Determine the (x, y) coordinate at the center of the cell enclosing the given text.  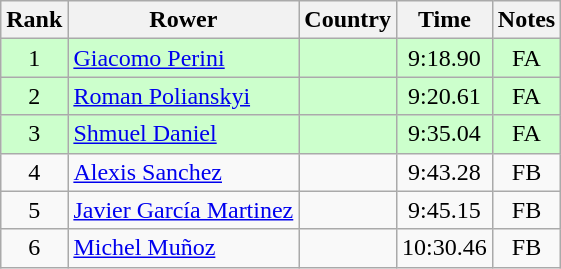
1 (34, 58)
Time (445, 20)
9:20.61 (445, 96)
Rank (34, 20)
Shmuel Daniel (184, 134)
Alexis Sanchez (184, 172)
3 (34, 134)
9:45.15 (445, 210)
9:18.90 (445, 58)
Michel Muñoz (184, 248)
Giacomo Perini (184, 58)
Javier García Martinez (184, 210)
10:30.46 (445, 248)
Roman Polianskyi (184, 96)
Notes (526, 20)
6 (34, 248)
Rower (184, 20)
4 (34, 172)
9:35.04 (445, 134)
Country (348, 20)
2 (34, 96)
5 (34, 210)
9:43.28 (445, 172)
